Pinpoint the cell where the given text exists, returning its (X, Y) midpoint coordinate. 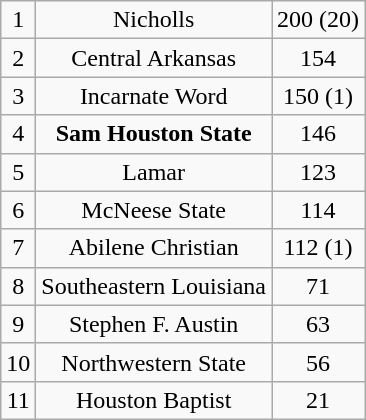
4 (18, 134)
6 (18, 210)
146 (318, 134)
63 (318, 324)
10 (18, 362)
71 (318, 286)
Southeastern Louisiana (154, 286)
Houston Baptist (154, 400)
112 (1) (318, 248)
150 (1) (318, 96)
8 (18, 286)
Sam Houston State (154, 134)
Central Arkansas (154, 58)
123 (318, 172)
Incarnate Word (154, 96)
2 (18, 58)
21 (318, 400)
200 (20) (318, 20)
Lamar (154, 172)
Nicholls (154, 20)
1 (18, 20)
154 (318, 58)
56 (318, 362)
Northwestern State (154, 362)
9 (18, 324)
11 (18, 400)
Abilene Christian (154, 248)
Stephen F. Austin (154, 324)
McNeese State (154, 210)
7 (18, 248)
5 (18, 172)
3 (18, 96)
114 (318, 210)
